For the text-containing cell, return its midpoint in (x, y) coordinate format. 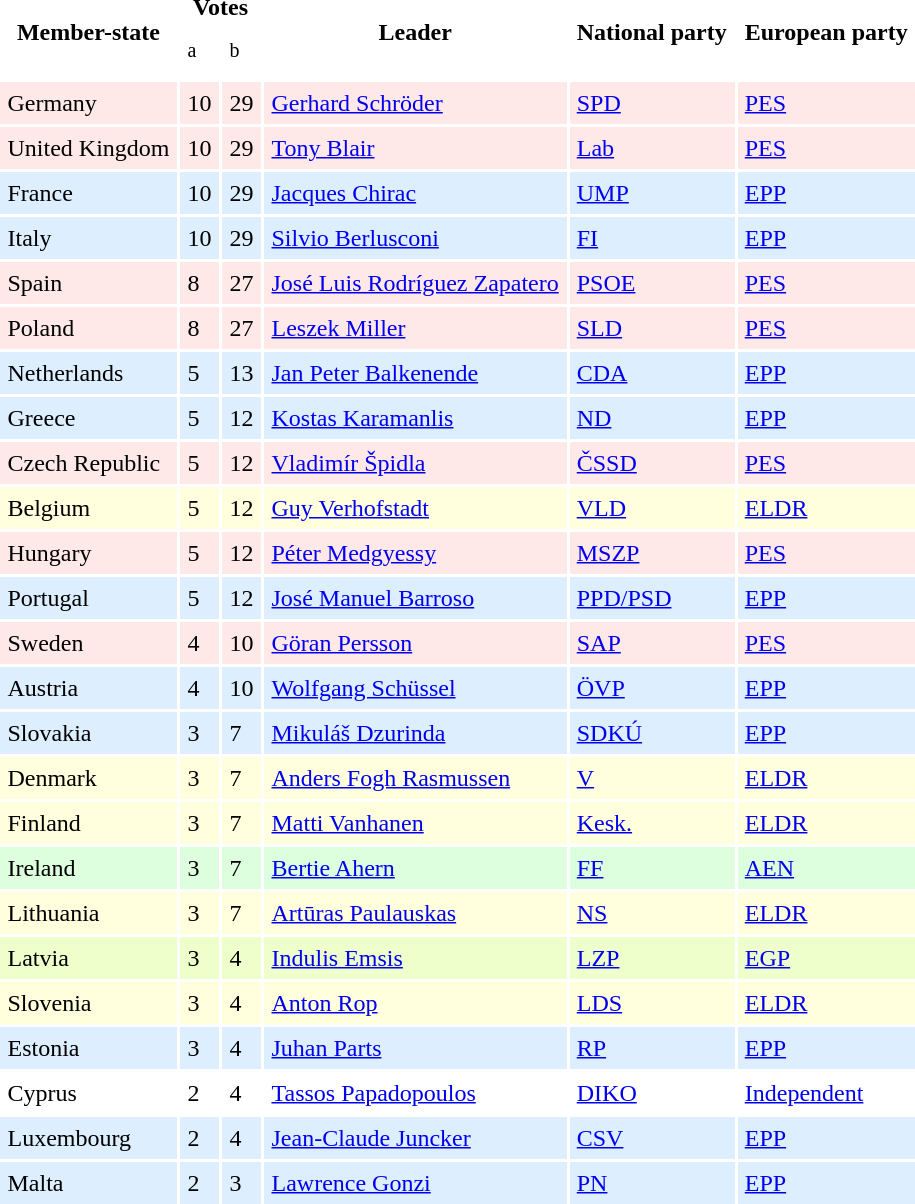
Jacques Chirac (415, 193)
Portugal (88, 598)
United Kingdom (88, 148)
MSZP (652, 553)
Hungary (88, 553)
Czech Republic (88, 463)
13 (242, 373)
Estonia (88, 1048)
Leszek Miller (415, 328)
Sweden (88, 643)
ČSSD (652, 463)
Jan Peter Balkenende (415, 373)
LDS (652, 1003)
LZP (652, 958)
Luxembourg (88, 1138)
NS (652, 913)
Germany (88, 103)
Anton Rop (415, 1003)
Latvia (88, 958)
Juhan Parts (415, 1048)
Silvio Berlusconi (415, 238)
Anders Fogh Rasmussen (415, 778)
AEN (826, 868)
PPD/PSD (652, 598)
ND (652, 418)
SPD (652, 103)
Greece (88, 418)
Mikuláš Dzurinda (415, 733)
Austria (88, 688)
Denmark (88, 778)
UMP (652, 193)
EGP (826, 958)
Spain (88, 283)
Kesk. (652, 823)
José Manuel Barroso (415, 598)
b (242, 55)
Italy (88, 238)
ÖVP (652, 688)
José Luis Rodríguez Zapatero (415, 283)
Malta (88, 1183)
Lawrence Gonzi (415, 1183)
Finland (88, 823)
PN (652, 1183)
Matti Vanhanen (415, 823)
Slovenia (88, 1003)
France (88, 193)
Wolfgang Schüssel (415, 688)
CDA (652, 373)
Guy Verhofstadt (415, 508)
Artūras Paulauskas (415, 913)
V (652, 778)
Vladimír Špidla (415, 463)
Slovakia (88, 733)
Gerhard Schröder (415, 103)
Netherlands (88, 373)
Poland (88, 328)
VLD (652, 508)
Bertie Ahern (415, 868)
SLD (652, 328)
a (200, 55)
SAP (652, 643)
Indulis Emsis (415, 958)
Kostas Karamanlis (415, 418)
DIKO (652, 1093)
Belgium (88, 508)
Tassos Papadopoulos (415, 1093)
Tony Blair (415, 148)
Independent (826, 1093)
Lithuania (88, 913)
Lab (652, 148)
Péter Medgyessy (415, 553)
FI (652, 238)
CSV (652, 1138)
Cyprus (88, 1093)
Jean-Claude Juncker (415, 1138)
FF (652, 868)
SDKÚ (652, 733)
Göran Persson (415, 643)
PSOE (652, 283)
RP (652, 1048)
Ireland (88, 868)
